Pinpoint the cell where the given text exists, returning its [x, y] midpoint coordinate. 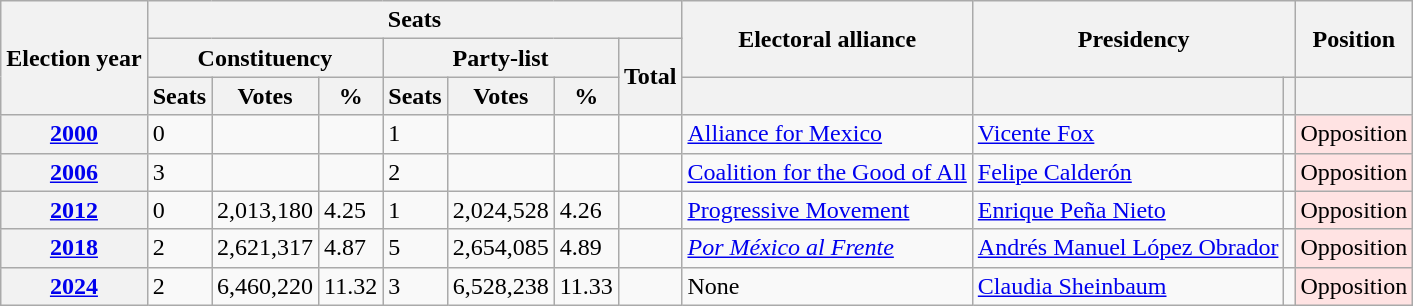
Electoral alliance [827, 39]
Alliance for Mexico [827, 134]
Position [1354, 39]
2006 [74, 172]
2024 [74, 286]
Felipe Calderón [1128, 172]
2,024,528 [500, 210]
6,528,238 [500, 286]
Andrés Manuel López Obrador [1128, 248]
2000 [74, 134]
Progressive Movement [827, 210]
11.32 [351, 286]
4.87 [351, 248]
Constituency [265, 58]
Party-list [501, 58]
None [827, 286]
Enrique Peña Nieto [1128, 210]
4.25 [351, 210]
2,654,085 [500, 248]
Election year [74, 58]
2018 [74, 248]
5 [415, 248]
2,621,317 [266, 248]
2,013,180 [266, 210]
4.89 [586, 248]
11.33 [586, 286]
Presidency [1134, 39]
4.26 [586, 210]
6,460,220 [266, 286]
2012 [74, 210]
Vicente Fox [1128, 134]
Total [650, 77]
Claudia Sheinbaum [1128, 286]
Por México al Frente [827, 248]
Coalition for the Good of All [827, 172]
